Locate the cell with the specified text and output its (x, y) center coordinate. 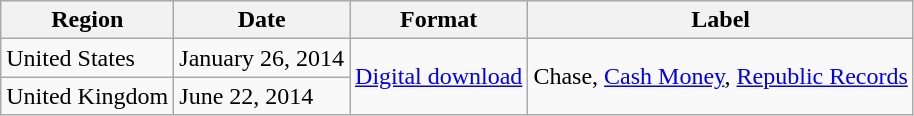
Date (262, 20)
Digital download (439, 77)
Chase, Cash Money, Republic Records (720, 77)
Region (88, 20)
Label (720, 20)
Format (439, 20)
January 26, 2014 (262, 58)
United Kingdom (88, 96)
June 22, 2014 (262, 96)
United States (88, 58)
